Scan for the cell matching the given text and deliver its [x, y] coordinate at center. 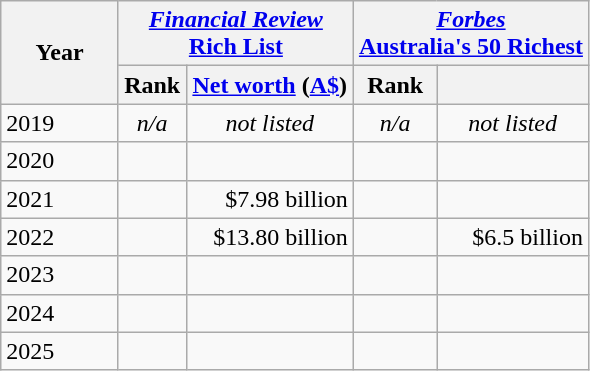
2022 [60, 237]
Net worth (A$) [270, 85]
$7.98 billion [270, 199]
2020 [60, 161]
Year [60, 52]
2025 [60, 351]
2019 [60, 123]
$6.5 billion [513, 237]
Financial ReviewRich List [236, 34]
ForbesAustralia's 50 Richest [470, 34]
2021 [60, 199]
$13.80 billion [270, 237]
2024 [60, 313]
2023 [60, 275]
